Identify which cell holds the provided text, then report its (x, y) central coordinate. 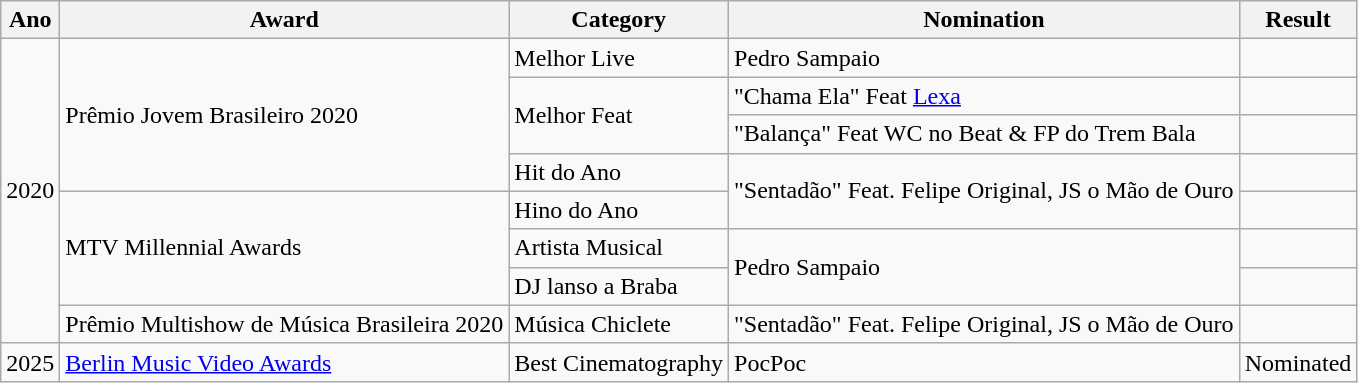
2020 (30, 191)
Best Cinematography (619, 362)
Prêmio Jovem Brasileiro 2020 (284, 115)
Hit do Ano (619, 172)
Hino do Ano (619, 210)
Melhor Live (619, 58)
MTV Millennial Awards (284, 248)
Música Chiclete (619, 324)
"Balança" Feat WC no Beat & FP do Trem Bala (984, 134)
Nomination (984, 20)
Prêmio Multishow de Música Brasileira 2020 (284, 324)
Melhor Feat (619, 115)
Ano (30, 20)
Nominated (1298, 362)
PocPoc (984, 362)
Award (284, 20)
Berlin Music Video Awards (284, 362)
2025 (30, 362)
Category (619, 20)
DJ lanso a Braba (619, 286)
Artista Musical (619, 248)
"Chama Ela" Feat Lexa (984, 96)
Result (1298, 20)
